Scan for the cell matching the given text and deliver its (x, y) coordinate at center. 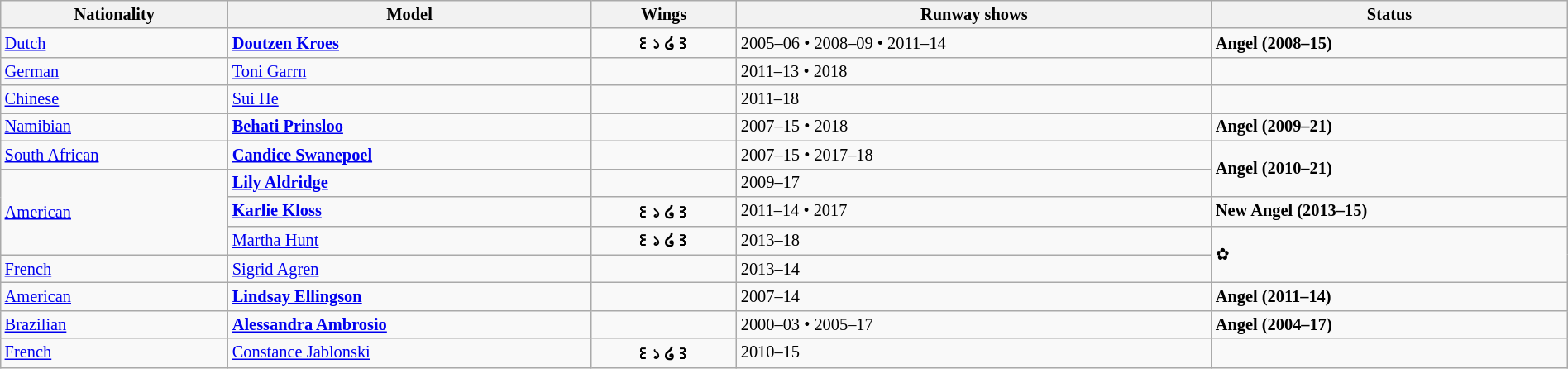
Angel (2008–15) (1389, 43)
Namibian (114, 127)
Lindsay Ellingson (409, 296)
Angel (2004–17) (1389, 324)
2013–18 (974, 240)
Toni Garrn (409, 71)
Sigrid Agren (409, 269)
Doutzen Kroes (409, 43)
Lily Aldridge (409, 183)
German (114, 71)
Runway shows (974, 14)
Martha Hunt (409, 240)
2011–13 • 2018 (974, 71)
Brazilian (114, 324)
Status (1389, 14)
2010–15 (974, 352)
Wings (663, 14)
Constance Jablonski (409, 352)
Angel (2009–21) (1389, 127)
Candice Swanepoel (409, 155)
Model (409, 14)
Sui He (409, 99)
2007–14 (974, 296)
2009–17 (974, 183)
Karlie Kloss (409, 210)
Angel (2010–21) (1389, 169)
2007–15 • 2018 (974, 127)
South African (114, 155)
2005–06 • 2008–09 • 2011–14 (974, 43)
Behati Prinsloo (409, 127)
2007–15 • 2017–18 (974, 155)
Dutch (114, 43)
Nationality (114, 14)
✿ (1389, 255)
2011–18 (974, 99)
Alessandra Ambrosio (409, 324)
Angel (2011–14) (1389, 296)
Chinese (114, 99)
2011–14 • 2017 (974, 210)
New Angel (2013–15) (1389, 210)
2013–14 (974, 269)
2000–03 • 2005–17 (974, 324)
